Capture the cell that displays the provided text and extract its [x, y] central coordinate. 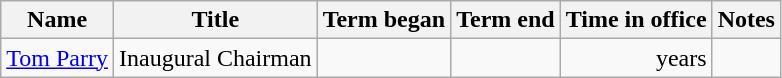
Term began [384, 20]
Notes [746, 20]
Time in office [636, 20]
Term end [506, 20]
Inaugural Chairman [215, 58]
Name [58, 20]
Title [215, 20]
Tom Parry [58, 58]
years [636, 58]
